Detect which cell encompasses the target text, then output its [X, Y] center coordinate. 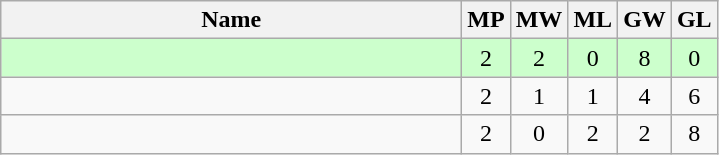
GL [694, 20]
ML [593, 20]
Name [232, 20]
6 [694, 96]
MW [539, 20]
GW [645, 20]
MP [486, 20]
4 [645, 96]
